Return [X, Y] of the center of cell containing provided text 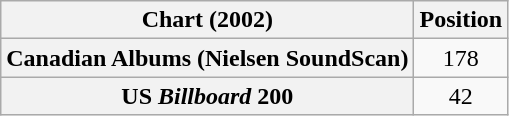
Chart (2002) [208, 20]
42 [461, 96]
US Billboard 200 [208, 96]
178 [461, 58]
Position [461, 20]
Canadian Albums (Nielsen SoundScan) [208, 58]
